Detect which cell encompasses the target text, then output its [x, y] center coordinate. 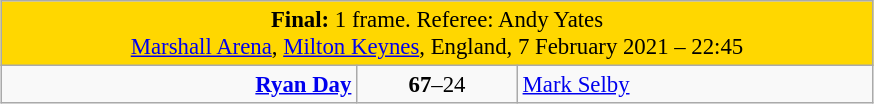
Ryan Day [179, 85]
67–24 [438, 85]
Final: 1 frame. Referee: Andy Yates Marshall Arena, Milton Keynes, England, 7 February 2021 – 22:45 [437, 34]
Mark Selby [695, 85]
